Scan for the cell matching the given text and deliver its [X, Y] coordinate at center. 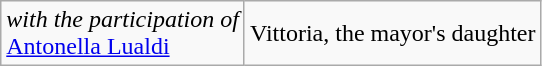
Vittoria, the mayor's daughter [392, 34]
with the participation ofAntonella Lualdi [123, 34]
